Capture the cell that displays the provided text and extract its [X, Y] central coordinate. 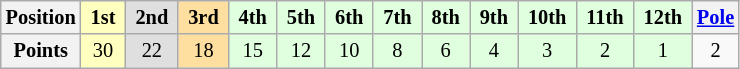
11th [604, 17]
6th [349, 17]
Position [41, 17]
12 [301, 51]
3 [547, 51]
8th [446, 17]
1st [104, 17]
12th [663, 17]
5th [301, 17]
6 [446, 51]
30 [104, 51]
10th [547, 17]
Points [41, 51]
3rd [203, 17]
10 [349, 51]
7th [397, 17]
2nd [152, 17]
4th [253, 17]
18 [203, 51]
1 [663, 51]
Pole [716, 17]
22 [152, 51]
8 [397, 51]
4 [494, 51]
15 [253, 51]
9th [494, 17]
